Return the (X, Y) coordinate for the center point of the cell that contains the specified text.  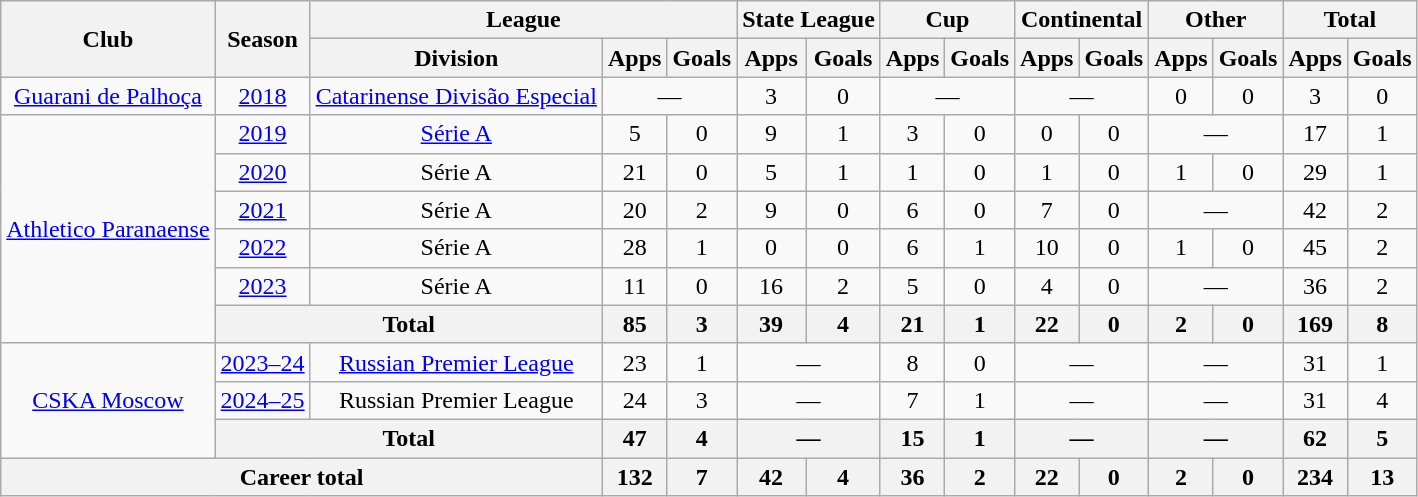
16 (772, 286)
2019 (262, 134)
Continental (1082, 20)
Cup (947, 20)
CSKA Moscow (108, 400)
28 (634, 248)
Club (108, 39)
24 (634, 400)
Division (456, 58)
15 (912, 438)
2018 (262, 96)
Other (1216, 20)
League (523, 20)
Athletico Paranaense (108, 229)
Career total (302, 477)
23 (634, 362)
2021 (262, 210)
10 (1047, 248)
20 (634, 210)
Guarani de Palhoça (108, 96)
Catarinense Divisão Especial (456, 96)
State League (809, 20)
85 (634, 324)
2022 (262, 248)
2023–24 (262, 362)
2020 (262, 172)
13 (1382, 477)
62 (1315, 438)
45 (1315, 248)
11 (634, 286)
17 (1315, 134)
132 (634, 477)
Season (262, 39)
169 (1315, 324)
2024–25 (262, 400)
234 (1315, 477)
2023 (262, 286)
29 (1315, 172)
39 (772, 324)
47 (634, 438)
